From the cell containing the given text, extract its center point as (X, Y) coordinate. 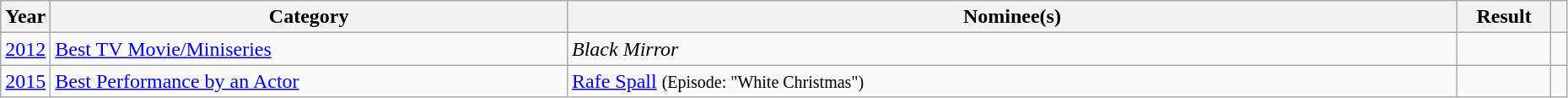
Result (1503, 17)
Category (309, 17)
2015 (25, 81)
Best Performance by an Actor (309, 81)
Best TV Movie/Miniseries (309, 49)
Nominee(s) (1012, 17)
2012 (25, 49)
Year (25, 17)
Black Mirror (1012, 49)
Rafe Spall (Episode: "White Christmas") (1012, 81)
